Output the [X, Y] coordinate of the center of the cell containing the given text.  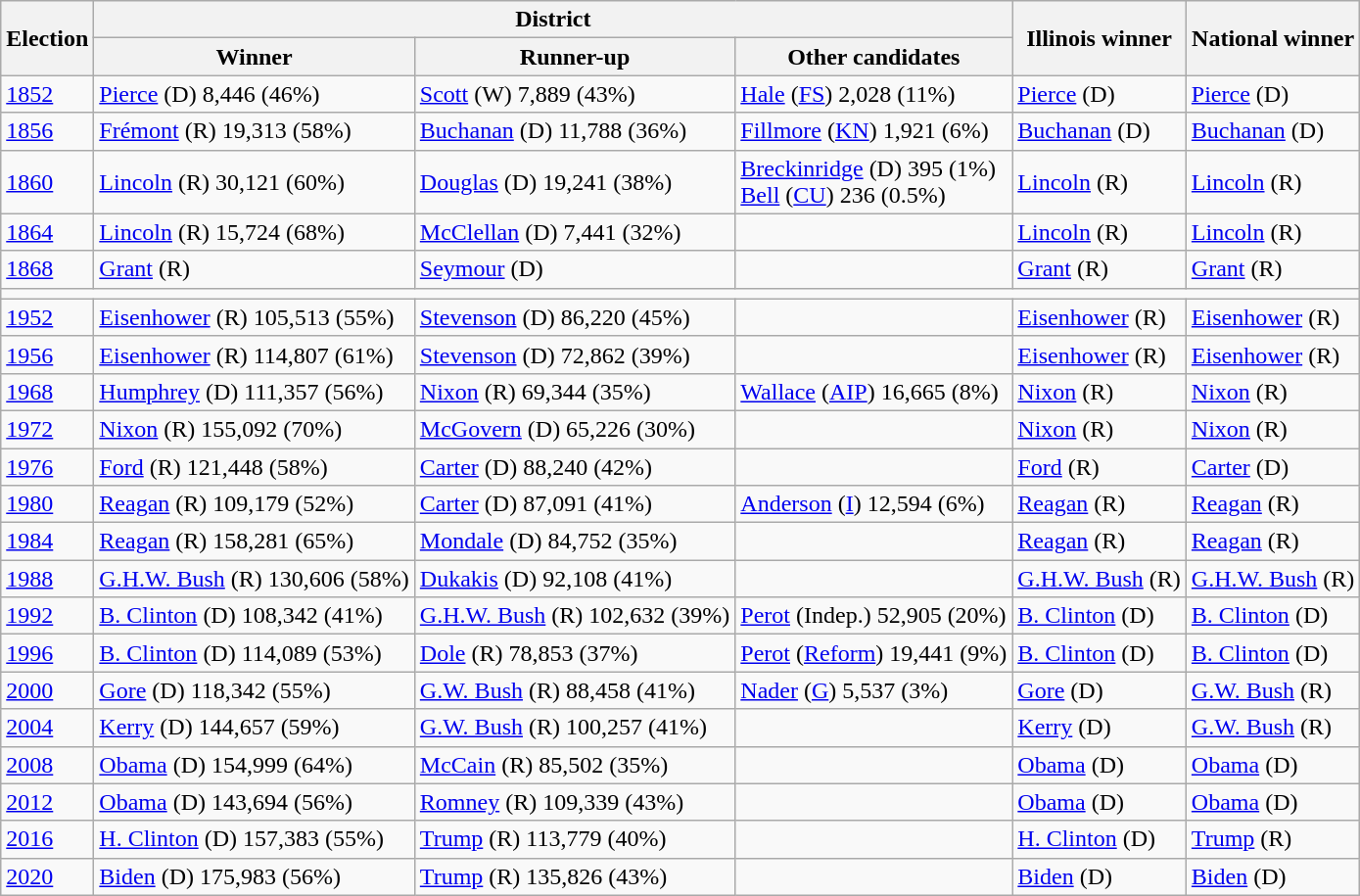
Romney (R) 109,339 (43%) [574, 802]
Runner-up [574, 57]
Nixon (R) 69,344 (35%) [574, 392]
McCain (R) 85,502 (35%) [574, 765]
G.W. Bush (R) 88,458 (41%) [574, 690]
Carter (D) 87,091 (41%) [574, 504]
1868 [47, 269]
1852 [47, 94]
1984 [47, 542]
Winner [255, 57]
1956 [47, 354]
1968 [47, 392]
Biden (D) 175,983 (56%) [255, 876]
Wallace (AIP) 16,665 (8%) [873, 392]
H. Clinton (D) [1100, 839]
McClellan (D) 7,441 (32%) [574, 232]
National winner [1273, 38]
Douglas (D) 19,241 (38%) [574, 182]
1988 [47, 579]
Mondale (D) 84,752 (35%) [574, 542]
Scott (W) 7,889 (43%) [574, 94]
Lincoln (R) 30,121 (60%) [255, 182]
Reagan (R) 158,281 (65%) [255, 542]
Frémont (R) 19,313 (58%) [255, 131]
Illinois winner [1100, 38]
Perot (Reform) 19,441 (9%) [873, 653]
2016 [47, 839]
Buchanan (D) 11,788 (36%) [574, 131]
Stevenson (D) 86,220 (45%) [574, 317]
Reagan (R) 109,179 (52%) [255, 504]
B. Clinton (D) 114,089 (53%) [255, 653]
2008 [47, 765]
1972 [47, 429]
1952 [47, 317]
Hale (FS) 2,028 (11%) [873, 94]
Dole (R) 78,853 (37%) [574, 653]
Election [47, 38]
Trump (R) 113,779 (40%) [574, 839]
B. Clinton (D) 108,342 (41%) [255, 616]
1860 [47, 182]
Kerry (D) 144,657 (59%) [255, 728]
Nader (G) 5,537 (3%) [873, 690]
Kerry (D) [1100, 728]
Obama (D) 154,999 (64%) [255, 765]
Lincoln (R) 15,724 (68%) [255, 232]
Carter (D) [1273, 467]
1992 [47, 616]
Nixon (R) 155,092 (70%) [255, 429]
2004 [47, 728]
Eisenhower (R) 105,513 (55%) [255, 317]
Seymour (D) [574, 269]
G.W. Bush (R) 100,257 (41%) [574, 728]
Carter (D) 88,240 (42%) [574, 467]
G.H.W. Bush (R) 102,632 (39%) [574, 616]
1976 [47, 467]
Pierce (D) 8,446 (46%) [255, 94]
Gore (D) 118,342 (55%) [255, 690]
1856 [47, 131]
Stevenson (D) 72,862 (39%) [574, 354]
Trump (R) [1273, 839]
Ford (R) [1100, 467]
Other candidates [873, 57]
District [553, 20]
2020 [47, 876]
H. Clinton (D) 157,383 (55%) [255, 839]
Breckinridge (D) 395 (1%)Bell (CU) 236 (0.5%) [873, 182]
1996 [47, 653]
G.H.W. Bush (R) 130,606 (58%) [255, 579]
Fillmore (KN) 1,921 (6%) [873, 131]
Trump (R) 135,826 (43%) [574, 876]
Anderson (I) 12,594 (6%) [873, 504]
1980 [47, 504]
Obama (D) 143,694 (56%) [255, 802]
1864 [47, 232]
2000 [47, 690]
Eisenhower (R) 114,807 (61%) [255, 354]
2012 [47, 802]
Dukakis (D) 92,108 (41%) [574, 579]
Perot (Indep.) 52,905 (20%) [873, 616]
McGovern (D) 65,226 (30%) [574, 429]
Ford (R) 121,448 (58%) [255, 467]
Humphrey (D) 111,357 (56%) [255, 392]
Gore (D) [1100, 690]
